For the text-containing cell, return its midpoint in (X, Y) coordinate format. 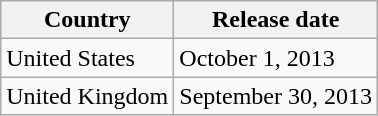
October 1, 2013 (276, 58)
September 30, 2013 (276, 96)
Release date (276, 20)
United States (88, 58)
United Kingdom (88, 96)
Country (88, 20)
